Scan for the cell matching the given text and deliver its (X, Y) coordinate at center. 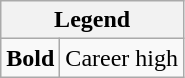
Legend (92, 20)
Bold (30, 58)
Career high (122, 58)
